Locate the cell with the specified text and output its (X, Y) center coordinate. 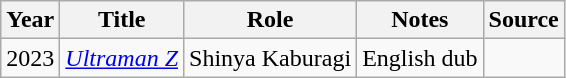
Shinya Kaburagi (270, 58)
Ultraman Z (122, 58)
Role (270, 20)
Source (524, 20)
English dub (420, 58)
Notes (420, 20)
Title (122, 20)
2023 (30, 58)
Year (30, 20)
